Pinpoint the cell where the given text exists, returning its [x, y] midpoint coordinate. 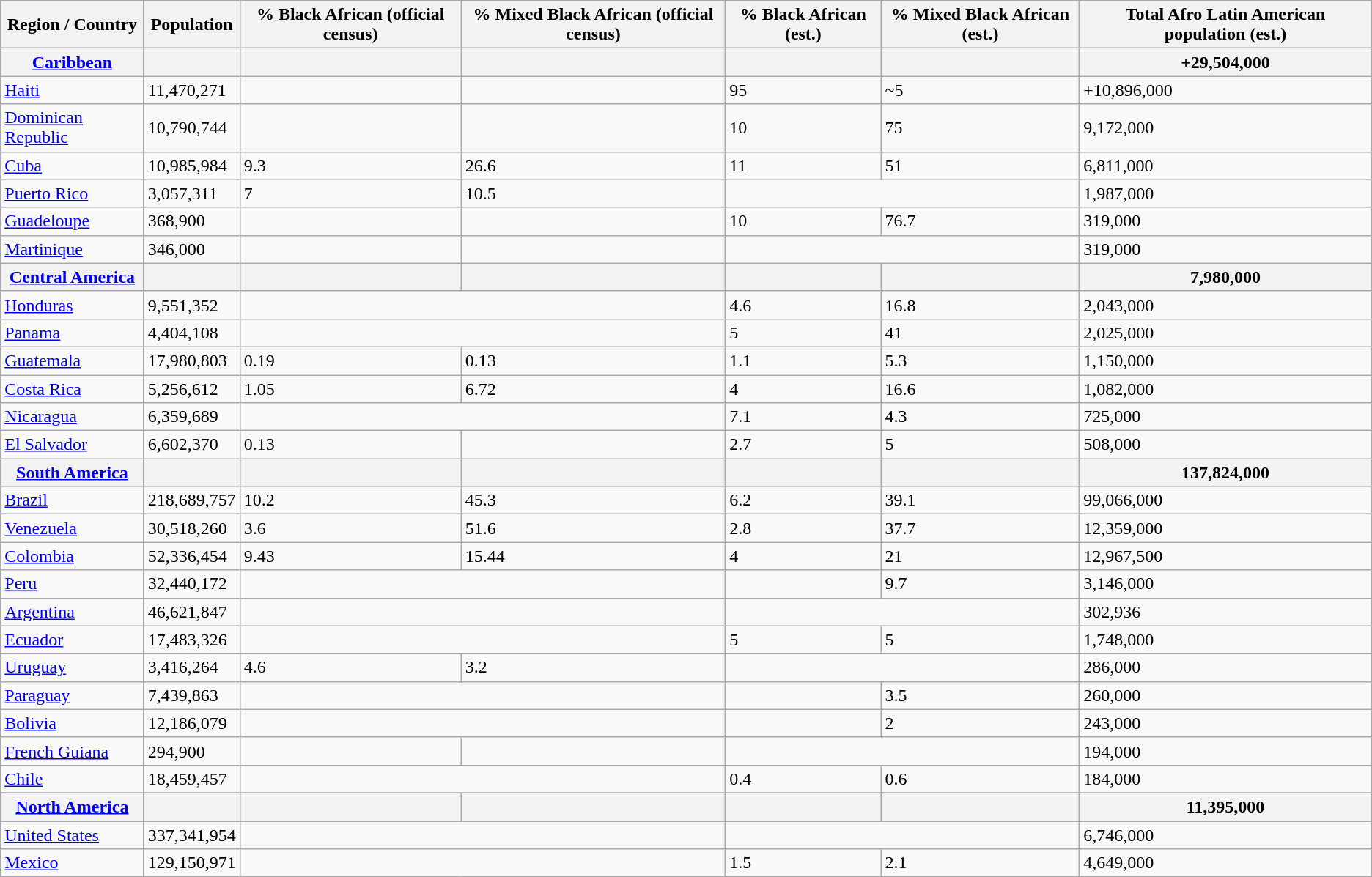
9.7 [981, 584]
1,150,000 [1225, 360]
51 [981, 166]
0.6 [981, 779]
52,336,454 [192, 556]
294,900 [192, 751]
10,985,984 [192, 166]
286,000 [1225, 667]
218,689,757 [192, 500]
7.1 [803, 417]
7 [350, 193]
+10,896,000 [1225, 90]
194,000 [1225, 751]
99,066,000 [1225, 500]
Region / Country [72, 25]
3.6 [350, 528]
+29,504,000 [1225, 62]
243,000 [1225, 723]
El Salvador [72, 445]
French Guiana [72, 751]
Chile [72, 779]
37.7 [981, 528]
5,256,612 [192, 389]
9.3 [350, 166]
302,936 [1225, 612]
337,341,954 [192, 835]
Bolivia [72, 723]
9,172,000 [1225, 127]
% Mixed Black African (official census) [594, 25]
Population [192, 25]
6,811,000 [1225, 166]
6,746,000 [1225, 835]
% Black African (est.) [803, 25]
184,000 [1225, 779]
6,602,370 [192, 445]
9.43 [350, 556]
21 [981, 556]
26.6 [594, 166]
Dominican Republic [72, 127]
30,518,260 [192, 528]
1,987,000 [1225, 193]
7,980,000 [1225, 277]
75 [981, 127]
10.2 [350, 500]
1,082,000 [1225, 389]
Caribbean [72, 62]
725,000 [1225, 417]
4.3 [981, 417]
76.7 [981, 221]
6,359,689 [192, 417]
15.44 [594, 556]
10.5 [594, 193]
Ecuador [72, 640]
12,186,079 [192, 723]
12,359,000 [1225, 528]
129,150,971 [192, 863]
2.7 [803, 445]
South America [72, 473]
Uruguay [72, 667]
2.8 [803, 528]
Venezuela [72, 528]
368,900 [192, 221]
137,824,000 [1225, 473]
Martinique [72, 249]
Nicaragua [72, 417]
2,025,000 [1225, 333]
North America [72, 807]
2 [981, 723]
4,404,108 [192, 333]
Costa Rica [72, 389]
6.72 [594, 389]
17,980,803 [192, 360]
11,395,000 [1225, 807]
0.19 [350, 360]
45.3 [594, 500]
0.4 [803, 779]
Total Afro Latin American population (est.) [1225, 25]
260,000 [1225, 695]
5.3 [981, 360]
32,440,172 [192, 584]
11 [803, 166]
51.6 [594, 528]
Colombia [72, 556]
12,967,500 [1225, 556]
Central America [72, 277]
11,470,271 [192, 90]
Argentina [72, 612]
16.6 [981, 389]
3.5 [981, 695]
16.8 [981, 305]
7,439,863 [192, 695]
1,748,000 [1225, 640]
Guatemala [72, 360]
Peru [72, 584]
1.05 [350, 389]
Honduras [72, 305]
9,551,352 [192, 305]
1.1 [803, 360]
18,459,457 [192, 779]
Brazil [72, 500]
41 [981, 333]
17,483,326 [192, 640]
Mexico [72, 863]
% Mixed Black African (est.) [981, 25]
46,621,847 [192, 612]
3,416,264 [192, 667]
39.1 [981, 500]
3.2 [594, 667]
Puerto Rico [72, 193]
United States [72, 835]
Paraguay [72, 695]
Haiti [72, 90]
508,000 [1225, 445]
~5 [981, 90]
3,146,000 [1225, 584]
Cuba [72, 166]
6.2 [803, 500]
1.5 [803, 863]
2.1 [981, 863]
95 [803, 90]
% Black African (official census) [350, 25]
Panama [72, 333]
4,649,000 [1225, 863]
10,790,744 [192, 127]
Guadeloupe [72, 221]
3,057,311 [192, 193]
2,043,000 [1225, 305]
346,000 [192, 249]
